Extract the [X, Y] coordinate from the center of the cell holding the provided text.  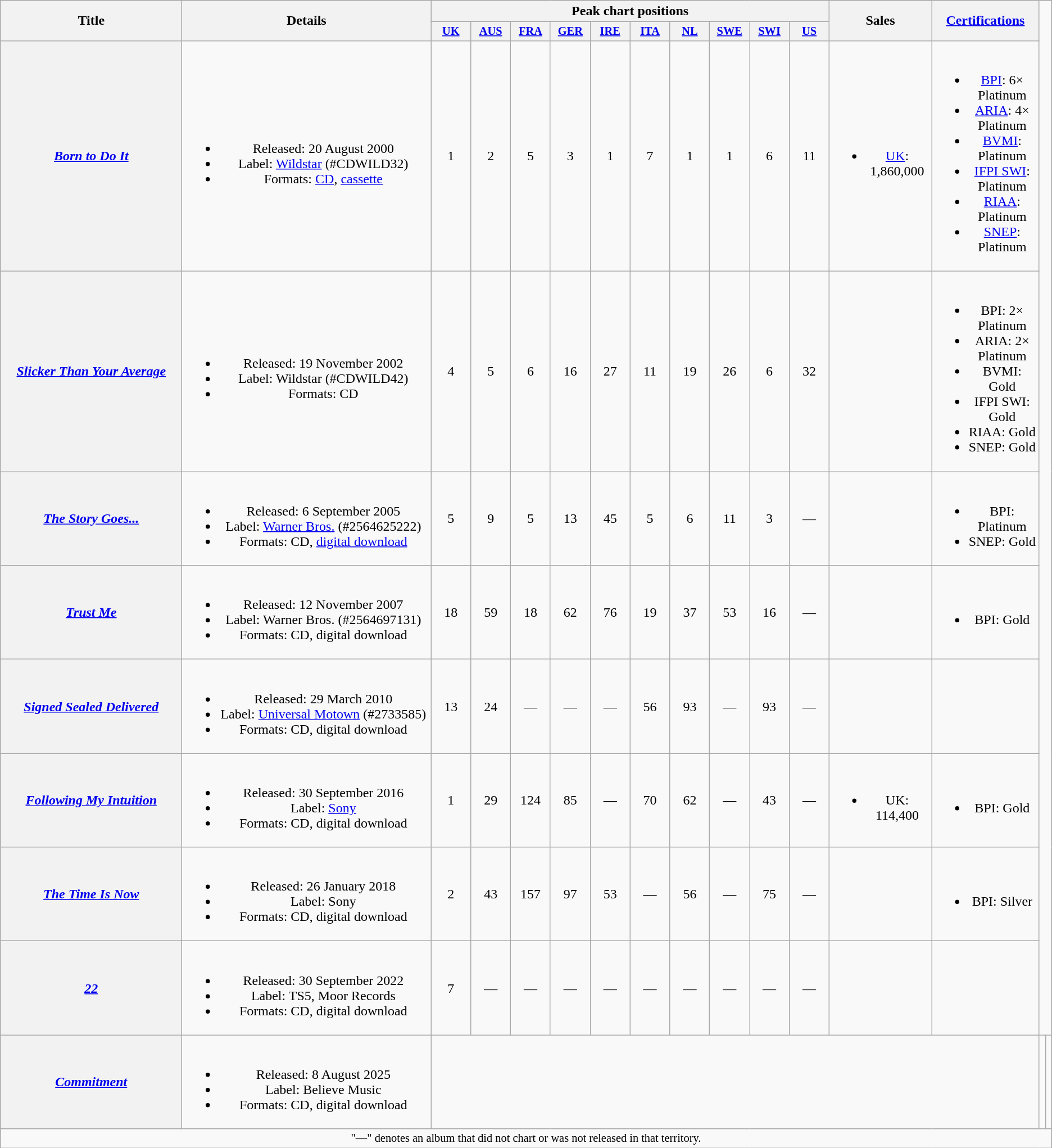
ITA [650, 31]
Released: 8 August 2025Label: Believe MusicFormats: CD, digital download [307, 1082]
Released: 26 January 2018Label: SonyFormats: CD, digital download [307, 894]
Commitment [91, 1082]
Released: 6 September 2005Label: Warner Bros. (#2564625222)Formats: CD, digital download [307, 518]
BPI: PlatinumSNEP: Gold [986, 518]
The Time Is Now [91, 894]
Signed Sealed Delivered [91, 706]
27 [610, 372]
BPI: 6× PlatinumARIA: 4× PlatinumBVMI: PlatinumIFPI SWI: PlatinumRIAA: PlatinumSNEP: Platinum [986, 156]
85 [570, 801]
Slicker Than Your Average [91, 372]
UK [451, 31]
29 [491, 801]
Born to Do It [91, 156]
9 [491, 518]
UK: 114,400 [880, 801]
Released: 30 September 2022Label: TS5, Moor RecordsFormats: CD, digital download [307, 988]
Released: 29 March 2010Label: Universal Motown (#2733585)Formats: CD, digital download [307, 706]
Released: 12 November 2007Label: Warner Bros. (#2564697131)Formats: CD, digital download [307, 613]
Released: 30 September 2016Label: SonyFormats: CD, digital download [307, 801]
Peak chart positions [631, 11]
The Story Goes... [91, 518]
70 [650, 801]
BPI: Silver [986, 894]
Released: 19 November 2002Label: Wildstar (#CDWILD42)Formats: CD [307, 372]
US [809, 31]
45 [610, 518]
NL [690, 31]
32 [809, 372]
Trust Me [91, 613]
Details [307, 21]
IRE [610, 31]
BPI: 2× PlatinumARIA: 2× PlatinumBVMI: GoldIFPI SWI: GoldRIAA: GoldSNEP: Gold [986, 372]
75 [770, 894]
SWE [729, 31]
Sales [880, 21]
Title [91, 21]
59 [491, 613]
22 [91, 988]
Following My Intuition [91, 801]
4 [451, 372]
GER [570, 31]
76 [610, 613]
26 [729, 372]
24 [491, 706]
Certifications [986, 21]
AUS [491, 31]
Released: 20 August 2000Label: Wildstar (#CDWILD32)Formats: CD, cassette [307, 156]
157 [530, 894]
97 [570, 894]
37 [690, 613]
SWI [770, 31]
124 [530, 801]
FRA [530, 31]
UK: 1,860,000 [880, 156]
"—" denotes an album that did not chart or was not released in that territory. [526, 1138]
